For the text-containing cell, return its midpoint in [X, Y] coordinate format. 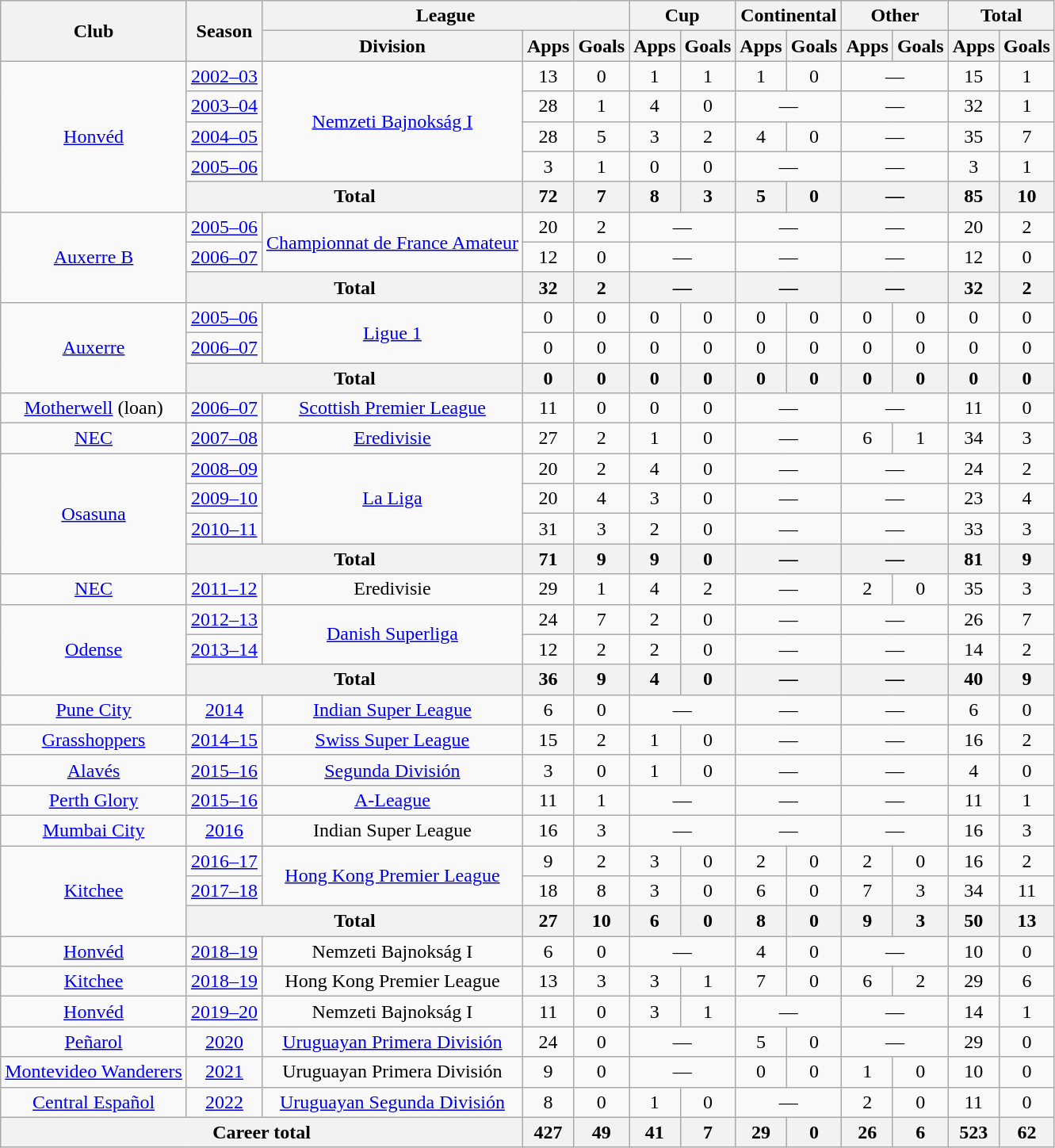
Championnat de France Amateur [392, 242]
2022 [224, 1102]
2014 [224, 710]
Mumbai City [94, 830]
427 [548, 1132]
Osasuna [94, 514]
2016–17 [224, 860]
40 [973, 679]
2007–08 [224, 438]
2017–18 [224, 891]
72 [548, 197]
85 [973, 197]
31 [548, 529]
League [445, 16]
2016 [224, 830]
Cup [682, 16]
2014–15 [224, 740]
Pune City [94, 710]
62 [1027, 1132]
Scottish Premier League [392, 408]
Motherwell (loan) [94, 408]
2013–14 [224, 649]
Peñarol [94, 1042]
2004–05 [224, 136]
Montevideo Wanderers [94, 1072]
Central Español [94, 1102]
2011–12 [224, 589]
2020 [224, 1042]
Auxerre B [94, 257]
2002–03 [224, 76]
2008–09 [224, 469]
Continental [789, 16]
50 [973, 921]
Club [94, 31]
Segunda División [392, 770]
2010–11 [224, 529]
La Liga [392, 499]
2009–10 [224, 499]
Ligue 1 [392, 332]
Odense [94, 649]
Career total [262, 1132]
2003–04 [224, 106]
Alavés [94, 770]
A-League [392, 800]
49 [602, 1132]
Auxerre [94, 347]
523 [973, 1132]
2021 [224, 1072]
Perth Glory [94, 800]
18 [548, 891]
Grasshoppers [94, 740]
23 [973, 499]
Danish Superliga [392, 634]
33 [973, 529]
Season [224, 31]
Swiss Super League [392, 740]
71 [548, 559]
36 [548, 679]
2012–13 [224, 619]
81 [973, 559]
Division [392, 46]
41 [655, 1132]
Other [895, 16]
Uruguayan Segunda División [392, 1102]
2019–20 [224, 1012]
